Determine the [x, y] coordinate at the center of the cell enclosing the given text.  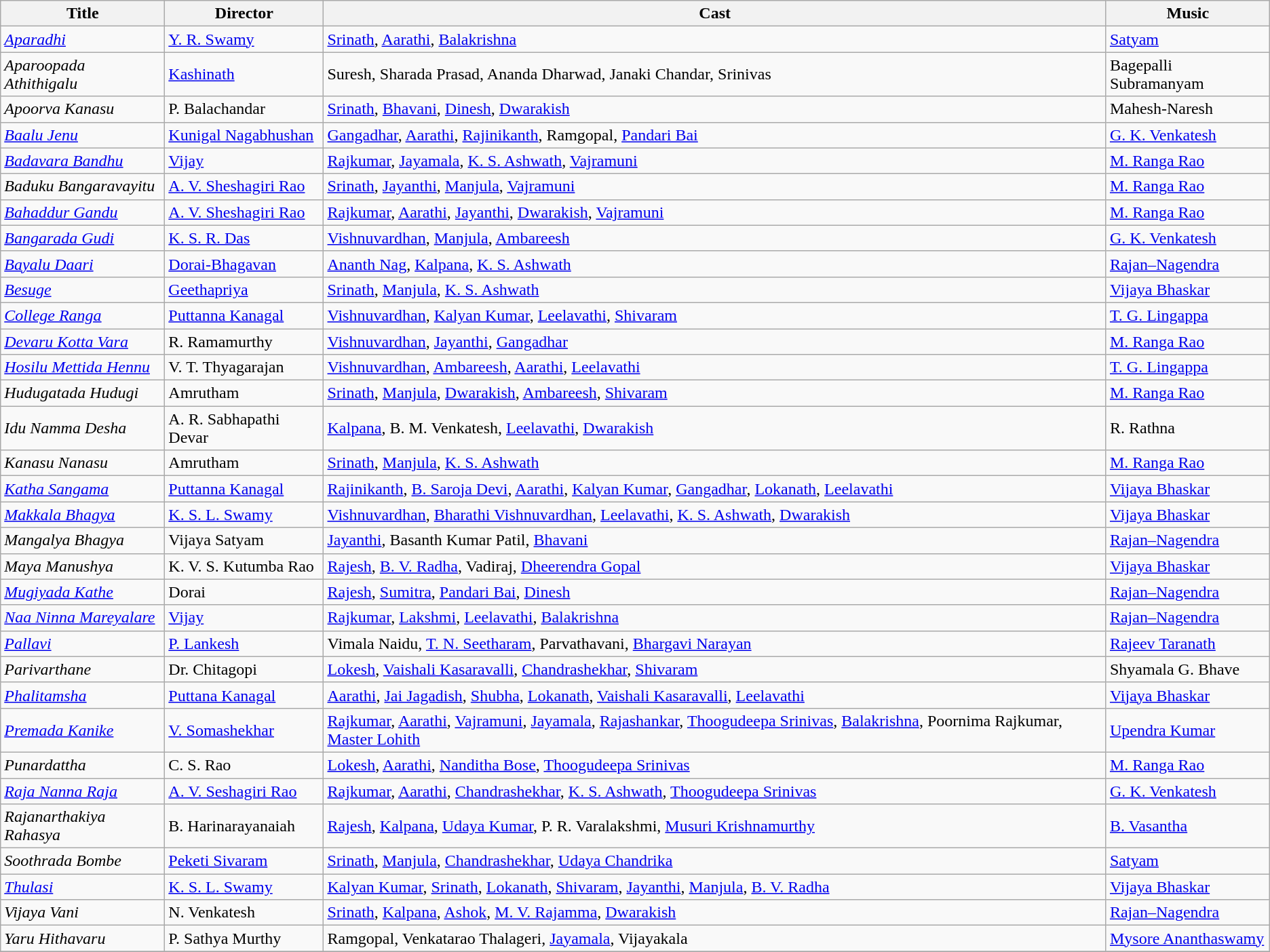
Lokesh, Vaishali Kasaravalli, Chandrashekhar, Shivaram [715, 669]
Rajeev Taranath [1187, 643]
Vimala Naidu, T. N. Seetharam, Parvathavani, Bhargavi Narayan [715, 643]
Maya Manushya [83, 566]
P. Balachandar [244, 109]
A. V. Seshagiri Rao [244, 791]
Gangadhar, Aarathi, Rajinikanth, Ramgopal, Pandari Bai [715, 135]
Dorai [244, 592]
Vishnuvardhan, Jayanthi, Gangadhar [715, 341]
Y. R. Swamy [244, 39]
Pallavi [83, 643]
Rajkumar, Jayamala, K. S. Ashwath, Vajramuni [715, 161]
Director [244, 14]
Title [83, 14]
Rajesh, Sumitra, Pandari Bai, Dinesh [715, 592]
B. Harinarayanaiah [244, 826]
Kunigal Nagabhushan [244, 135]
A. R. Sabhapathi Devar [244, 429]
Srinath, Manjula, Dwarakish, Ambareesh, Shivaram [715, 393]
Badavara Bandhu [83, 161]
Kalpana, B. M. Venkatesh, Leelavathi, Dwarakish [715, 429]
P. Sathya Murthy [244, 938]
Rajanarthakiya Rahasya [83, 826]
K. S. R. Das [244, 238]
Peketi Sivaram [244, 861]
Bagepalli Subramanyam [1187, 75]
Srinath, Bhavani, Dinesh, Dwarakish [715, 109]
Baduku Bangaravayitu [83, 186]
Upendra Kumar [1187, 730]
Lokesh, Aarathi, Nanditha Bose, Thoogudeepa Srinivas [715, 765]
Rajinikanth, B. Saroja Devi, Aarathi, Kalyan Kumar, Gangadhar, Lokanath, Leelavathi [715, 489]
K. V. S. Kutumba Rao [244, 566]
Bayalu Daari [83, 264]
Soothrada Bombe [83, 861]
Baalu Jenu [83, 135]
Vijaya Satyam [244, 540]
N. Venkatesh [244, 913]
Shyamala G. Bhave [1187, 669]
Mangalya Bhagya [83, 540]
Suresh, Sharada Prasad, Ananda Dharwad, Janaki Chandar, Srinivas [715, 75]
Music [1187, 14]
Vijaya Vani [83, 913]
Makkala Bhagya [83, 515]
Dr. Chitagopi [244, 669]
Vishnuvardhan, Ambareesh, Aarathi, Leelavathi [715, 368]
Srinath, Kalpana, Ashok, M. V. Rajamma, Dwarakish [715, 913]
Srinath, Manjula, Chandrashekhar, Udaya Chandrika [715, 861]
Rajkumar, Aarathi, Chandrashekhar, K. S. Ashwath, Thoogudeepa Srinivas [715, 791]
Rajkumar, Aarathi, Vajramuni, Jayamala, Rajashankar, Thoogudeepa Srinivas, Balakrishna, Poornima Rajkumar, Master Lohith [715, 730]
P. Lankesh [244, 643]
R. Rathna [1187, 429]
Kalyan Kumar, Srinath, Lokanath, Shivaram, Jayanthi, Manjula, B. V. Radha [715, 887]
Apoorva Kanasu [83, 109]
V. Somashekhar [244, 730]
Yaru Hithavaru [83, 938]
Katha Sangama [83, 489]
Phalitamsha [83, 695]
Srinath, Jayanthi, Manjula, Vajramuni [715, 186]
R. Ramamurthy [244, 341]
V. T. Thyagarajan [244, 368]
Aparoopada Athithigalu [83, 75]
Rajesh, Kalpana, Udaya Kumar, P. R. Varalakshmi, Musuri Krishnamurthy [715, 826]
Cast [715, 14]
Raja Nanna Raja [83, 791]
College Ranga [83, 315]
Mugiyada Kathe [83, 592]
Rajesh, B. V. Radha, Vadiraj, Dheerendra Gopal [715, 566]
Aarathi, Jai Jagadish, Shubha, Lokanath, Vaishali Kasaravalli, Leelavathi [715, 695]
Devaru Kotta Vara [83, 341]
Hudugatada Hudugi [83, 393]
Kanasu Nanasu [83, 463]
Vishnuvardhan, Kalyan Kumar, Leelavathi, Shivaram [715, 315]
Ramgopal, Venkatarao Thalageri, Jayamala, Vijayakala [715, 938]
Srinath, Aarathi, Balakrishna [715, 39]
Besuge [83, 290]
Mysore Ananthaswamy [1187, 938]
Kashinath [244, 75]
Rajkumar, Aarathi, Jayanthi, Dwarakish, Vajramuni [715, 212]
Punardattha [83, 765]
Geethapriya [244, 290]
Aparadhi [83, 39]
Bangarada Gudi [83, 238]
Puttana Kanagal [244, 695]
Premada Kanike [83, 730]
Jayanthi, Basanth Kumar Patil, Bhavani [715, 540]
Hosilu Mettida Hennu [83, 368]
Ananth Nag, Kalpana, K. S. Ashwath [715, 264]
Bahaddur Gandu [83, 212]
Rajkumar, Lakshmi, Leelavathi, Balakrishna [715, 618]
Parivarthane [83, 669]
Idu Namma Desha [83, 429]
B. Vasantha [1187, 826]
Naa Ninna Mareyalare [83, 618]
Vishnuvardhan, Manjula, Ambareesh [715, 238]
C. S. Rao [244, 765]
Vishnuvardhan, Bharathi Vishnuvardhan, Leelavathi, K. S. Ashwath, Dwarakish [715, 515]
Mahesh-Naresh [1187, 109]
Dorai-Bhagavan [244, 264]
Thulasi [83, 887]
